Find where the given text appears and provide that cell's center as [x, y] coordinate. 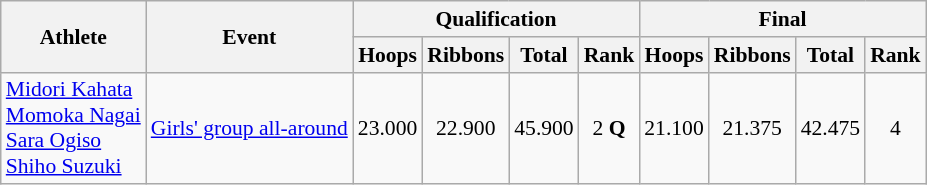
22.900 [466, 128]
Final [782, 19]
Event [250, 36]
4 [896, 128]
Qualification [496, 19]
23.000 [388, 128]
Midori KahataMomoka NagaiSara OgisoShiho Suzuki [74, 128]
42.475 [830, 128]
45.900 [544, 128]
21.100 [674, 128]
2 Q [610, 128]
Girls' group all-around [250, 128]
Athlete [74, 36]
21.375 [752, 128]
